Return the (X, Y) coordinate for the center point of the cell that contains the specified text.  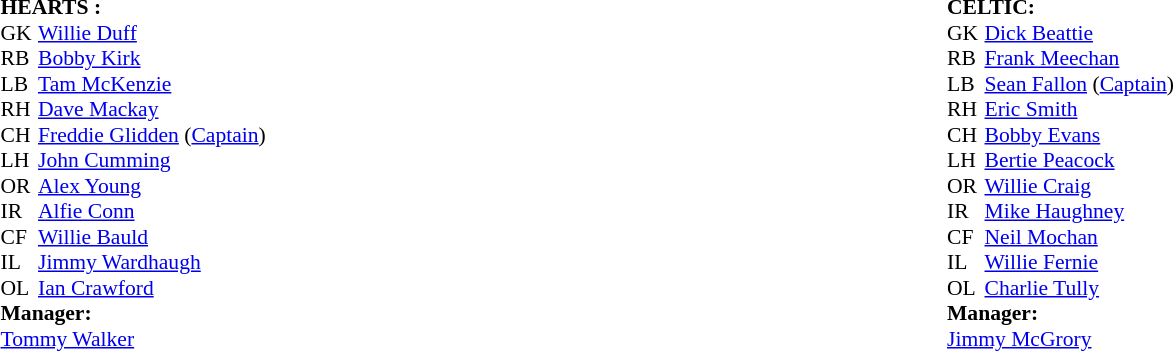
Dave Mackay (188, 109)
Alex Young (188, 186)
Freddie Glidden (Captain) (188, 135)
Ian Crawford (188, 288)
Willie Bauld (188, 237)
Bobby Kirk (188, 59)
Jimmy Wardhaugh (188, 263)
John Cumming (188, 161)
Alfie Conn (188, 211)
Manager: (169, 313)
Willie Duff (188, 33)
Tam McKenzie (188, 84)
